Search for the cell housing the specified text and yield its [X, Y] center coordinate. 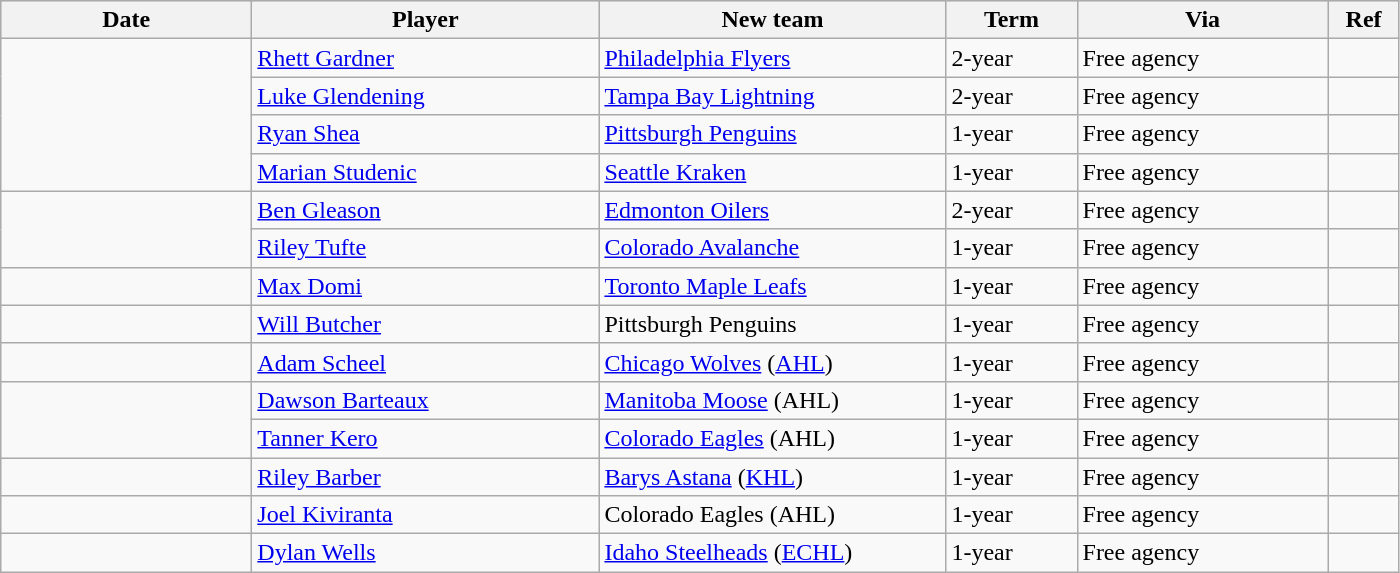
Toronto Maple Leafs [772, 286]
Idaho Steelheads (ECHL) [772, 553]
Philadelphia Flyers [772, 58]
New team [772, 20]
Player [426, 20]
Colorado Avalanche [772, 248]
Chicago Wolves (AHL) [772, 362]
Tanner Kero [426, 438]
Edmonton Oilers [772, 210]
Luke Glendening [426, 96]
Rhett Gardner [426, 58]
Dawson Barteaux [426, 400]
Adam Scheel [426, 362]
Riley Tufte [426, 248]
Marian Studenic [426, 172]
Max Domi [426, 286]
Barys Astana (KHL) [772, 477]
Seattle Kraken [772, 172]
Term [1012, 20]
Tampa Bay Lightning [772, 96]
Via [1202, 20]
Dylan Wells [426, 553]
Riley Barber [426, 477]
Manitoba Moose (AHL) [772, 400]
Ryan Shea [426, 134]
Will Butcher [426, 324]
Joel Kiviranta [426, 515]
Date [126, 20]
Ref [1364, 20]
Ben Gleason [426, 210]
